Extract the [X, Y] coordinate from the center of the cell holding the provided text.  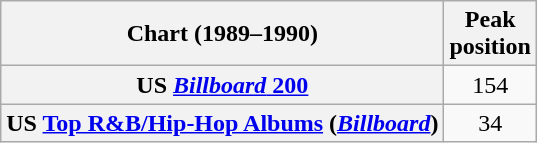
154 [490, 85]
Peakposition [490, 34]
US Top R&B/Hip-Hop Albums (Billboard) [222, 123]
34 [490, 123]
US Billboard 200 [222, 85]
Chart (1989–1990) [222, 34]
